Return [X, Y] of the center of cell containing provided text 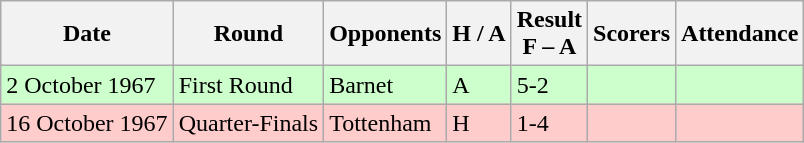
Attendance [740, 34]
ResultF – A [549, 34]
Quarter-Finals [248, 123]
H / A [479, 34]
Date [87, 34]
Barnet [386, 85]
5-2 [549, 85]
Tottenham [386, 123]
H [479, 123]
2 October 1967 [87, 85]
Round [248, 34]
First Round [248, 85]
16 October 1967 [87, 123]
A [479, 85]
Opponents [386, 34]
1-4 [549, 123]
Scorers [632, 34]
